Locate the cell with the specified text and output its [x, y] center coordinate. 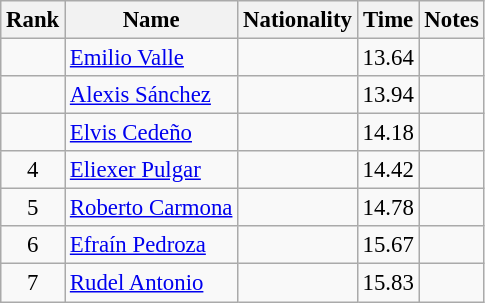
14.42 [388, 170]
14.78 [388, 208]
5 [33, 208]
Rudel Antonio [152, 283]
Emilio Valle [152, 58]
13.64 [388, 58]
15.83 [388, 283]
Rank [33, 20]
Notes [452, 20]
13.94 [388, 95]
6 [33, 245]
15.67 [388, 245]
Efraín Pedroza [152, 245]
Roberto Carmona [152, 208]
Name [152, 20]
Eliexer Pulgar [152, 170]
7 [33, 283]
4 [33, 170]
Alexis Sánchez [152, 95]
Nationality [298, 20]
Time [388, 20]
Elvis Cedeño [152, 133]
14.18 [388, 133]
